Pinpoint the cell where the given text exists, returning its (X, Y) midpoint coordinate. 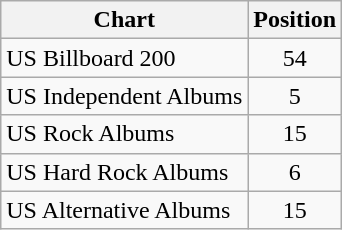
US Hard Rock Albums (124, 172)
Chart (124, 20)
54 (295, 58)
6 (295, 172)
Position (295, 20)
US Alternative Albums (124, 210)
US Independent Albums (124, 96)
US Rock Albums (124, 134)
5 (295, 96)
US Billboard 200 (124, 58)
